Identify which cell holds the provided text, then report its [X, Y] central coordinate. 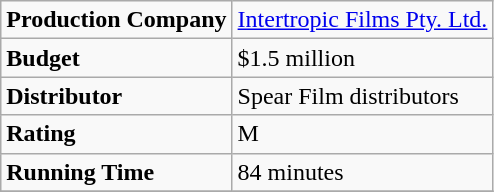
$1.5 million [362, 58]
Rating [116, 134]
Spear Film distributors [362, 96]
Intertropic Films Pty. Ltd. [362, 20]
Running Time [116, 172]
84 minutes [362, 172]
Budget [116, 58]
Distributor [116, 96]
M [362, 134]
Production Company [116, 20]
